Output the (x, y) coordinate of the center of the cell containing the given text.  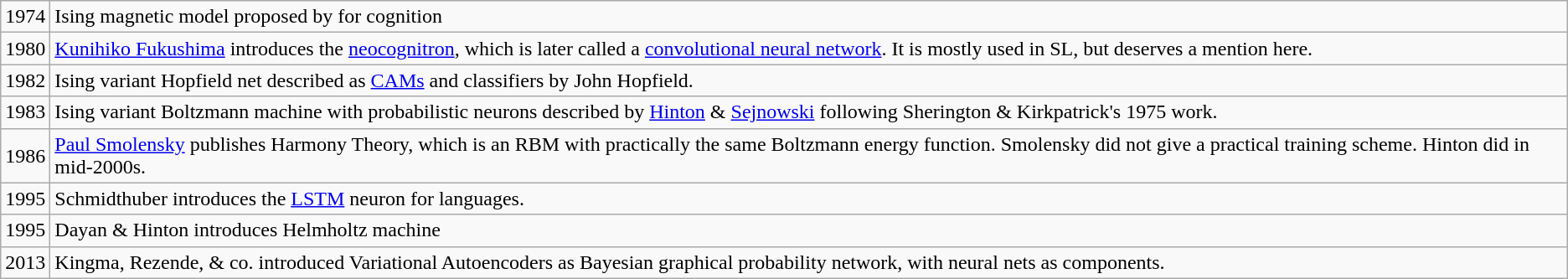
Ising variant Hopfield net described as CAMs and classifiers by John Hopfield. (809, 80)
1974 (25, 17)
1982 (25, 80)
1980 (25, 49)
Schmidthuber introduces the LSTM neuron for languages. (809, 199)
Ising magnetic model proposed by for cognition (809, 17)
Ising variant Boltzmann machine with probabilistic neurons described by Hinton & Sejnowski following Sherington & Kirkpatrick's 1975 work. (809, 112)
Kingma, Rezende, & co. introduced Variational Autoencoders as Bayesian graphical probability network, with neural nets as components. (809, 262)
2013 (25, 262)
1986 (25, 156)
1983 (25, 112)
Dayan & Hinton introduces Helmholtz machine (809, 230)
